Provide the (x, y) coordinate of the cell's center where the given text is located.  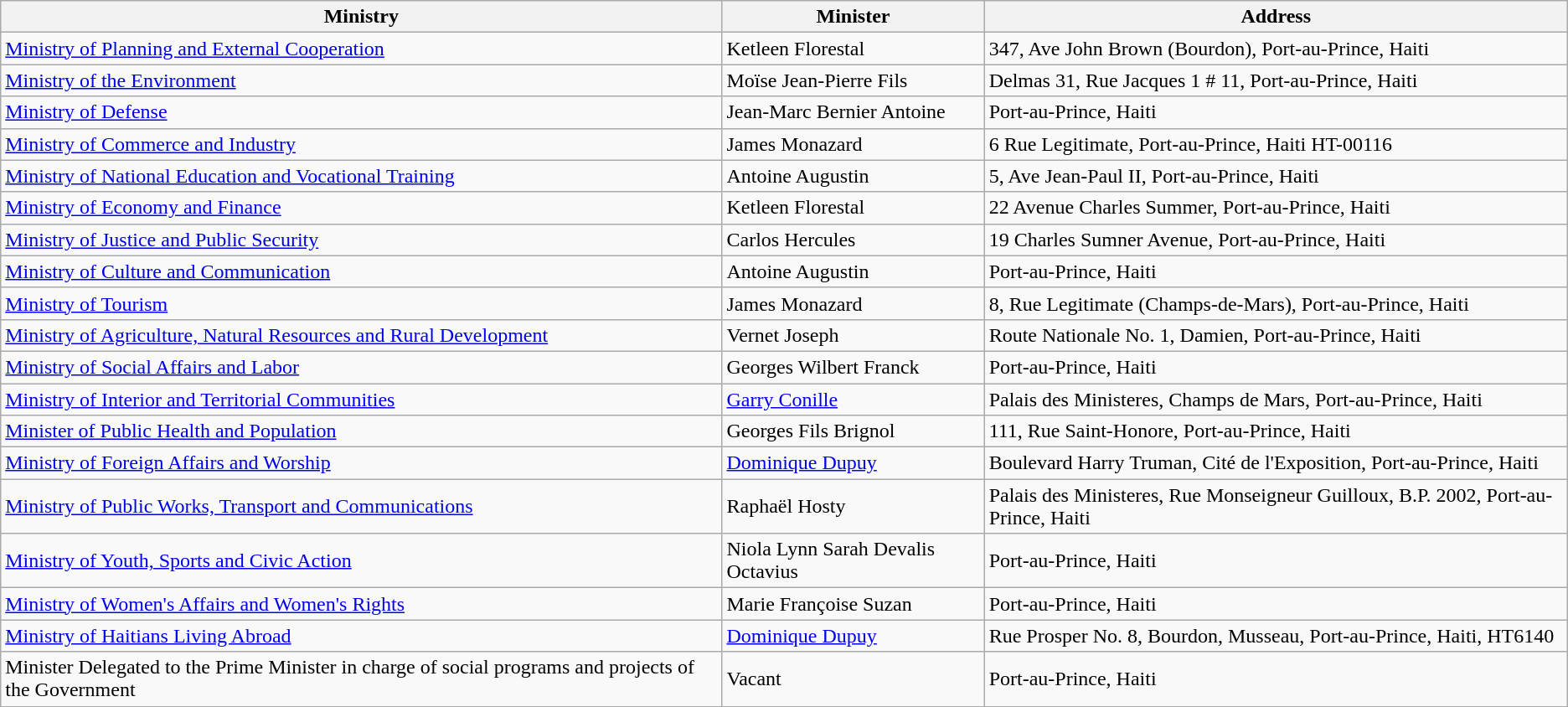
Ministry of Economy and Finance (362, 208)
Ministry of Public Works, Transport and Communications (362, 506)
Minister Delegated to the Prime Minister in charge of social programs and projects of the Government (362, 679)
Georges Fils Brignol (853, 431)
Ministry of Foreign Affairs and Worship (362, 463)
Delmas 31, Rue Jacques 1 # 11, Port-au-Prince, Haiti (1276, 80)
Georges Wilbert Franck (853, 367)
Route Nationale No. 1, Damien, Port-au-Prince, Haiti (1276, 335)
Minister of Public Health and Population (362, 431)
Ministry of Culture and Communication (362, 271)
Ministry of Agriculture, Natural Resources and Rural Development (362, 335)
6 Rue Legitimate, Port-au-Prince, Haiti HT-00116 (1276, 144)
Ministry of Interior and Territorial Communities (362, 400)
Marie Françoise Suzan (853, 604)
Address (1276, 17)
5, Ave Jean-Paul II, Port-au-Prince, Haiti (1276, 176)
Moïse Jean-Pierre Fils (853, 80)
111, Rue Saint-Honore, Port-au-Prince, Haiti (1276, 431)
Ministry of National Education and Vocational Training (362, 176)
19 Charles Sumner Avenue, Port-au-Prince, Haiti (1276, 240)
Ministry of Tourism (362, 303)
Ministry of Planning and External Cooperation (362, 49)
Palais des Ministeres, Champs de Mars, Port-au-Prince, Haiti (1276, 400)
Ministry (362, 17)
Ministry of Commerce and Industry (362, 144)
347, Ave John Brown (Bourdon), Port-au-Prince, Haiti (1276, 49)
Niola Lynn Sarah Devalis Octavius (853, 561)
Ministry of Haitians Living Abroad (362, 636)
Ministry of Youth, Sports and Civic Action (362, 561)
Carlos Hercules (853, 240)
Garry Conille (853, 400)
Boulevard Harry Truman, Cité de l'Exposition, Port-au-Prince, Haiti (1276, 463)
8, Rue Legitimate (Champs-de-Mars), Port-au-Prince, Haiti (1276, 303)
Raphaël Hosty (853, 506)
Vernet Joseph (853, 335)
Rue Prosper No. 8, Bourdon, Musseau, Port-au-Prince, Haiti, HT6140 (1276, 636)
Palais des Ministeres, Rue Monseigneur Guilloux, B.P. 2002, Port-au-Prince, Haiti (1276, 506)
Ministry of Social Affairs and Labor (362, 367)
Ministry of Defense (362, 112)
Vacant (853, 679)
Ministry of the Environment (362, 80)
Ministry of Justice and Public Security (362, 240)
22 Avenue Charles Summer, Port-au-Prince, Haiti (1276, 208)
Ministry of Women's Affairs and Women's Rights (362, 604)
Jean-Marc Bernier Antoine (853, 112)
Minister (853, 17)
